Return [x, y] of the center of cell containing provided text 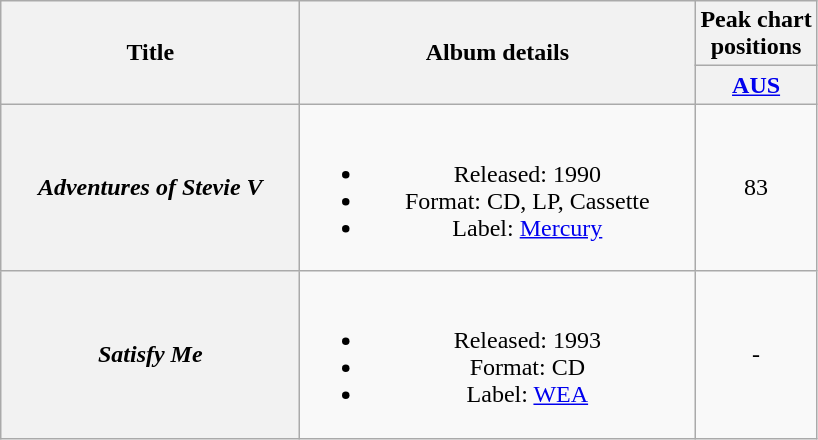
AUS [756, 85]
Album details [498, 52]
Released: 1990Format: CD, LP, CassetteLabel: Mercury [498, 188]
Peak chartpositions [756, 34]
Adventures of Stevie V [150, 188]
- [756, 354]
Released: 1993Format: CDLabel: WEA [498, 354]
83 [756, 188]
Title [150, 52]
Satisfy Me [150, 354]
